Capture the cell that displays the provided text and extract its (X, Y) central coordinate. 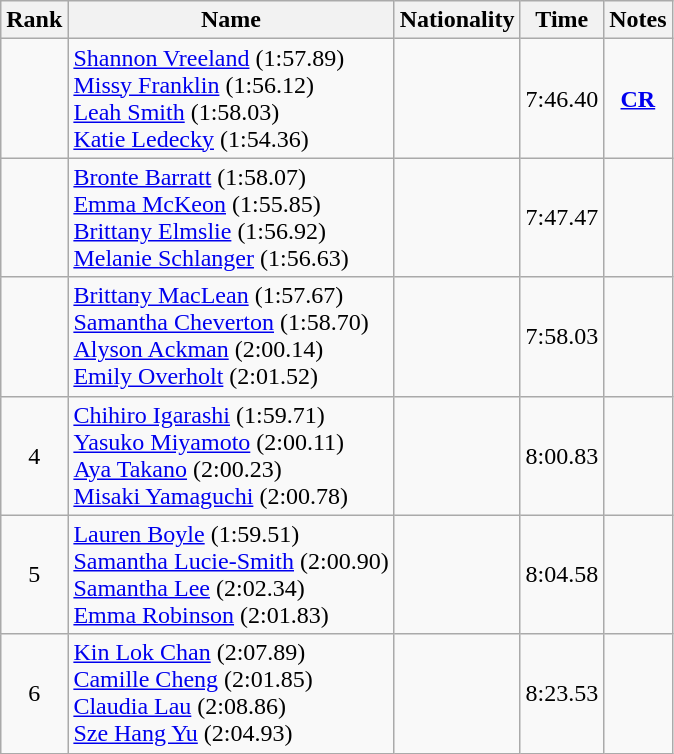
Name (231, 20)
Shannon Vreeland (1:57.89) Missy Franklin (1:56.12) Leah Smith (1:58.03) Katie Ledecky (1:54.36) (231, 98)
4 (34, 456)
8:23.53 (562, 694)
7:58.03 (562, 336)
Time (562, 20)
6 (34, 694)
7:46.40 (562, 98)
Rank (34, 20)
Chihiro Igarashi (1:59.71) Yasuko Miyamoto (2:00.11) Aya Takano (2:00.23) Misaki Yamaguchi (2:00.78) (231, 456)
7:47.47 (562, 218)
8:00.83 (562, 456)
Lauren Boyle (1:59.51) Samantha Lucie-Smith (2:00.90) Samantha Lee (2:02.34) Emma Robinson (2:01.83) (231, 574)
5 (34, 574)
Kin Lok Chan (2:07.89) Camille Cheng (2:01.85) Claudia Lau (2:08.86) Sze Hang Yu (2:04.93) (231, 694)
Notes (638, 20)
Bronte Barratt (1:58.07) Emma McKeon (1:55.85) Brittany Elmslie (1:56.92) Melanie Schlanger (1:56.63) (231, 218)
Brittany MacLean (1:57.67) Samantha Cheverton (1:58.70) Alyson Ackman (2:00.14) Emily Overholt (2:01.52) (231, 336)
8:04.58 (562, 574)
CR (638, 98)
Nationality (457, 20)
